From the cell containing the given text, extract its center point as [X, Y] coordinate. 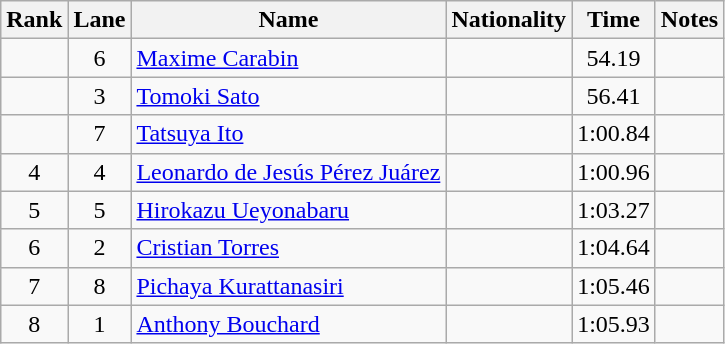
Nationality [509, 20]
54.19 [614, 58]
1:05.93 [614, 324]
1 [100, 324]
Notes [689, 20]
Tomoki Sato [288, 96]
1:05.46 [614, 286]
Maxime Carabin [288, 58]
1:03.27 [614, 210]
Lane [100, 20]
3 [100, 96]
2 [100, 248]
Anthony Bouchard [288, 324]
Cristian Torres [288, 248]
1:00.84 [614, 134]
Tatsuya Ito [288, 134]
1:04.64 [614, 248]
Time [614, 20]
Pichaya Kurattanasiri [288, 286]
Rank [34, 20]
Name [288, 20]
Leonardo de Jesús Pérez Juárez [288, 172]
1:00.96 [614, 172]
Hirokazu Ueyonabaru [288, 210]
56.41 [614, 96]
